Pinpoint the cell where the given text exists, returning its [x, y] midpoint coordinate. 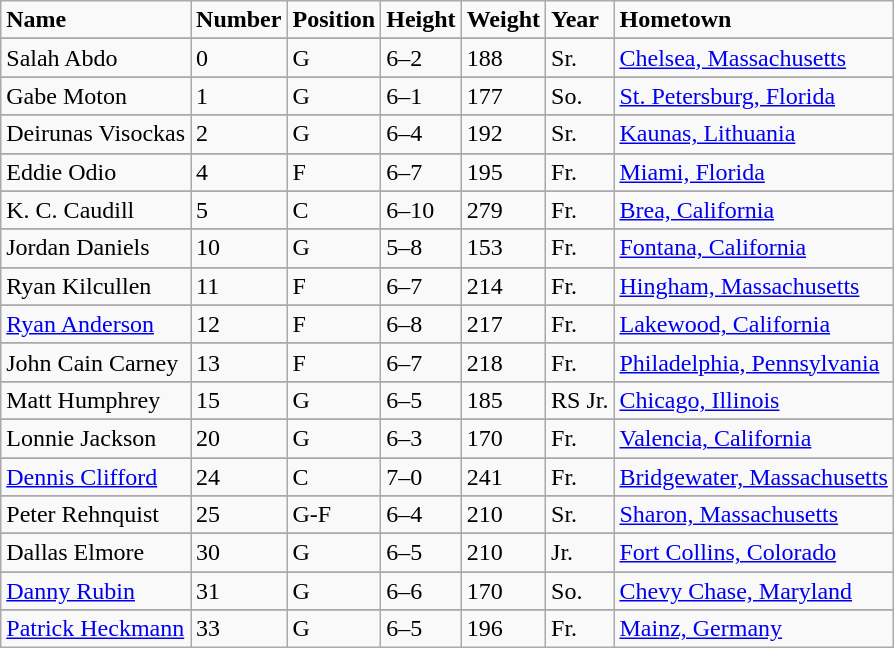
241 [503, 477]
279 [503, 210]
Ryan Kilcullen [96, 286]
217 [503, 324]
0 [239, 58]
Eddie Odio [96, 172]
RS Jr. [580, 400]
Sharon, Massachusetts [754, 515]
Bridgewater, Massachusetts [754, 477]
Philadelphia, Pennsylvania [754, 362]
1 [239, 96]
31 [239, 591]
24 [239, 477]
Danny Rubin [96, 591]
Lakewood, California [754, 324]
Dallas Elmore [96, 553]
Ryan Anderson [96, 324]
33 [239, 629]
Hingham, Massachusetts [754, 286]
195 [503, 172]
7–0 [421, 477]
6–8 [421, 324]
Valencia, California [754, 438]
Number [239, 20]
13 [239, 362]
188 [503, 58]
Position [334, 20]
20 [239, 438]
6–6 [421, 591]
6–10 [421, 210]
Patrick Heckmann [96, 629]
Fontana, California [754, 248]
15 [239, 400]
192 [503, 134]
Chicago, Illinois [754, 400]
12 [239, 324]
Name [96, 20]
St. Petersburg, Florida [754, 96]
2 [239, 134]
Chevy Chase, Maryland [754, 591]
Brea, California [754, 210]
Matt Humphrey [96, 400]
Year [580, 20]
Dennis Clifford [96, 477]
Hometown [754, 20]
Gabe Moton [96, 96]
K. C. Caudill [96, 210]
Peter Rehnquist [96, 515]
5–8 [421, 248]
Mainz, Germany [754, 629]
185 [503, 400]
153 [503, 248]
218 [503, 362]
Kaunas, Lithuania [754, 134]
25 [239, 515]
Weight [503, 20]
Jr. [580, 553]
Lonnie Jackson [96, 438]
5 [239, 210]
Chelsea, Massachusetts [754, 58]
Salah Abdo [96, 58]
30 [239, 553]
Height [421, 20]
10 [239, 248]
11 [239, 286]
214 [503, 286]
Jordan Daniels [96, 248]
177 [503, 96]
6–1 [421, 96]
Miami, Florida [754, 172]
John Cain Carney [96, 362]
6–3 [421, 438]
4 [239, 172]
Deirunas Visockas [96, 134]
196 [503, 629]
Fort Collins, Colorado [754, 553]
6–2 [421, 58]
G-F [334, 515]
